Locate the cell with the specified text and output its (X, Y) center coordinate. 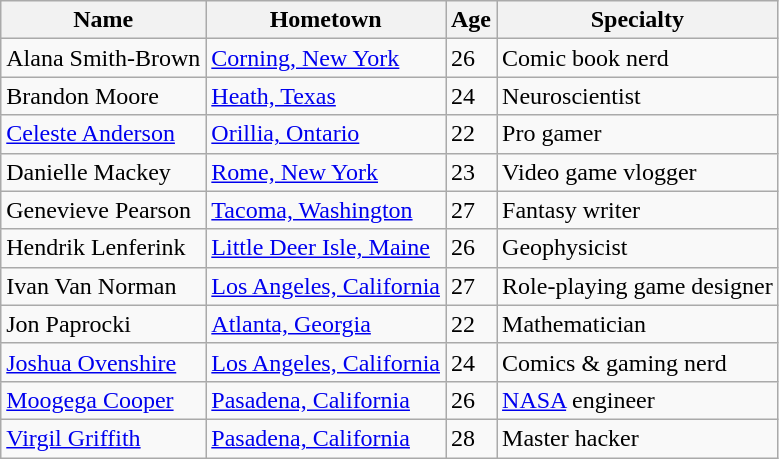
Geophysicist (638, 248)
Celeste Anderson (104, 134)
Fantasy writer (638, 210)
Moogega Cooper (104, 400)
28 (472, 438)
Danielle Mackey (104, 172)
Mathematician (638, 324)
Name (104, 20)
Atlanta, Georgia (326, 324)
23 (472, 172)
Pro gamer (638, 134)
Rome, New York (326, 172)
Virgil Griffith (104, 438)
Ivan Van Norman (104, 286)
Video game vlogger (638, 172)
Jon Paprocki (104, 324)
Brandon Moore (104, 96)
NASA engineer (638, 400)
Comic book nerd (638, 58)
Tacoma, Washington (326, 210)
Comics & gaming nerd (638, 362)
Neuroscientist (638, 96)
Corning, New York (326, 58)
Role-playing game designer (638, 286)
Heath, Texas (326, 96)
Alana Smith-Brown (104, 58)
Hometown (326, 20)
Master hacker (638, 438)
Hеndrik Lеnfеrink (104, 248)
Orillia, Ontario (326, 134)
Specialty (638, 20)
Genevieve Pearson (104, 210)
Age (472, 20)
Joshua Ovenshire (104, 362)
Little Deer Isle, Maine (326, 248)
